Return the (X, Y) coordinate for the center point of the cell that contains the specified text.  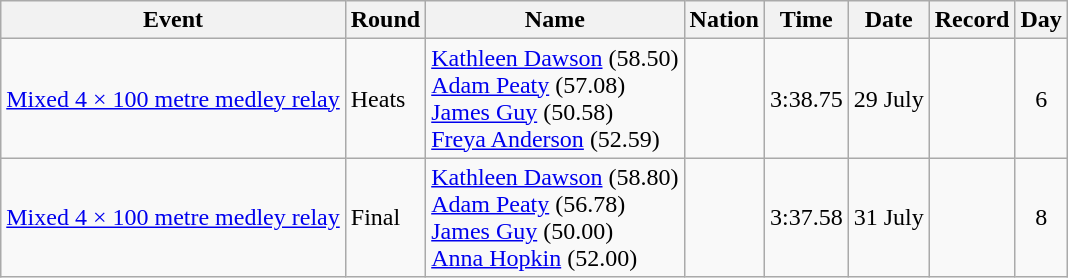
Record (972, 20)
Name (555, 20)
Event (174, 20)
Time (806, 20)
3:37.58 (806, 218)
Kathleen Dawson (58.50)Adam Peaty (57.08)James Guy (50.58)Freya Anderson (52.59) (555, 98)
Date (888, 20)
31 July (888, 218)
Nation (724, 20)
3:38.75 (806, 98)
Heats (385, 98)
6 (1041, 98)
29 July (888, 98)
Day (1041, 20)
Final (385, 218)
Round (385, 20)
8 (1041, 218)
Kathleen Dawson (58.80)Adam Peaty (56.78)James Guy (50.00)Anna Hopkin (52.00) (555, 218)
